Extract the [X, Y] coordinate from the center of the cell holding the provided text.  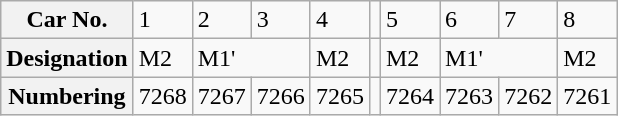
7266 [280, 96]
7263 [470, 96]
2 [222, 20]
3 [280, 20]
Numbering [67, 96]
7268 [162, 96]
7265 [340, 96]
7261 [588, 96]
7 [528, 20]
1 [162, 20]
6 [470, 20]
7264 [410, 96]
7267 [222, 96]
8 [588, 20]
4 [340, 20]
Designation [67, 58]
Car No. [67, 20]
7262 [528, 96]
5 [410, 20]
